For the text-containing cell, return its midpoint in [X, Y] coordinate format. 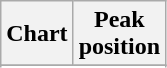
Chart [37, 34]
Peakposition [119, 34]
